Return the [X, Y] coordinate for the center point of the cell that contains the specified text.  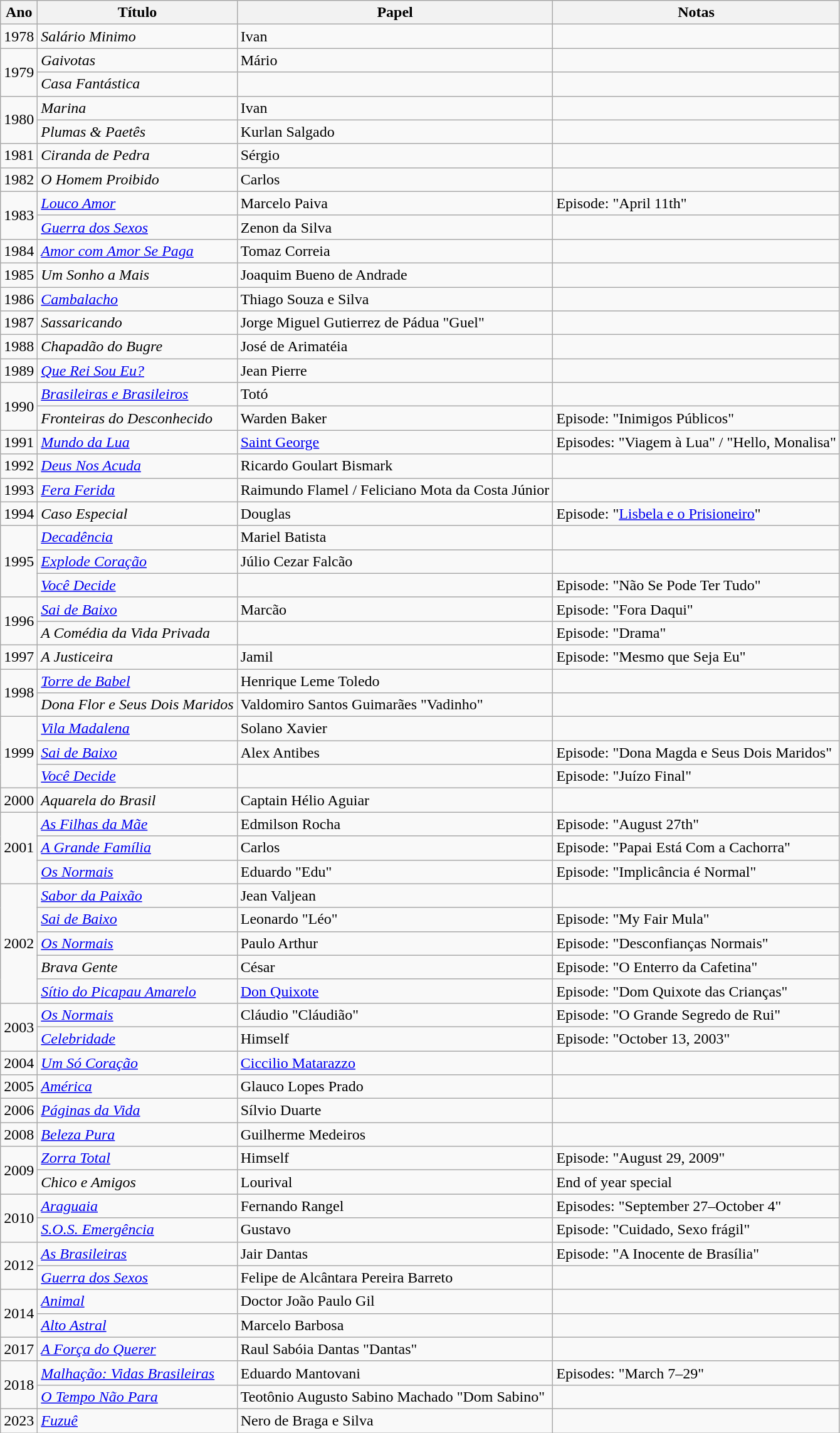
Zorra Total [137, 1158]
Episode: "O Grande Segredo de Rui" [696, 1015]
Lourival [395, 1182]
1999 [19, 753]
As Filhas da Mãe [137, 824]
Brava Gente [137, 967]
2001 [19, 848]
Alex Antibes [395, 753]
Amor com Amor Se Paga [137, 251]
Raul Sabóia Dantas "Dantas" [395, 1349]
2006 [19, 1111]
Páginas da Vida [137, 1111]
Episodes: "September 27–October 4" [696, 1206]
1987 [19, 323]
Episode: "My Fair Mula" [696, 919]
2017 [19, 1349]
Zenon da Silva [395, 227]
A Força do Querer [137, 1349]
1986 [19, 299]
Alto Astral [137, 1325]
2005 [19, 1087]
2018 [19, 1385]
Brasileiras e Brasileiros [137, 394]
2003 [19, 1027]
Gaivotas [137, 60]
Edmilson Rocha [395, 824]
O Homem Proibido [137, 179]
Ciranda de Pedra [137, 156]
Episode: "Não Se Pode Ter Tudo" [696, 585]
Gustavo [395, 1230]
Casa Fantástica [137, 84]
Sabor da Paixão [137, 896]
Plumas & Paetês [137, 132]
Episode: "O Enterro da Cafetina" [696, 967]
Episode: "Mesmo que Seja Eu" [696, 657]
Título [137, 13]
Notas [696, 13]
Sérgio [395, 156]
1989 [19, 371]
2000 [19, 800]
Fera Ferida [137, 490]
Aquarela do Brasil [137, 800]
Leonardo "Léo" [395, 919]
Episode: "Implicância é Normal" [696, 872]
1980 [19, 120]
Cambalacho [137, 299]
Episode: "Fora Daqui" [696, 609]
Kurlan Salgado [395, 132]
1990 [19, 406]
Vila Madalena [137, 729]
A Justiceira [137, 657]
As Brasileiras [137, 1254]
1985 [19, 275]
1994 [19, 514]
Episode: "Lisbela e o Prisioneiro" [696, 514]
Chapadão do Bugre [137, 347]
Episode: "April 11th" [696, 203]
Solano Xavier [395, 729]
Episode: "Dona Magda e Seus Dois Maridos" [696, 753]
Don Quixote [395, 991]
Episode: "Cuidado, Sexo frágil" [696, 1230]
1992 [19, 466]
1979 [19, 72]
Episode: "August 27th" [696, 824]
Teotônio Augusto Sabino Machado "Dom Sabino" [395, 1397]
Episode: "Papai Está Com a Cachorra" [696, 848]
Dona Flor e Seus Dois Maridos [137, 705]
2014 [19, 1313]
Episodes: "Viagem à Lua" / "Hello, Monalisa" [696, 442]
Caso Especial [137, 514]
Marina [137, 108]
Torre de Babel [137, 680]
1995 [19, 561]
Fronteiras do Desconhecido [137, 418]
Papel [395, 13]
Paulo Arthur [395, 943]
1991 [19, 442]
Episode: "Juízo Final" [696, 776]
Beleza Pura [137, 1134]
Mundo da Lua [137, 442]
Sítio do Picapau Amarelo [137, 991]
Raimundo Flamel / Feliciano Mota da Costa Júnior [395, 490]
1984 [19, 251]
Cláudio "Cláudião" [395, 1015]
A Comédia da Vida Privada [137, 633]
Episode: "Inimigos Públicos" [696, 418]
Episode: "Drama" [696, 633]
2004 [19, 1063]
1996 [19, 621]
2010 [19, 1218]
Salário Minimo [137, 36]
Eduardo "Edu" [395, 872]
Episode: "Dom Quixote das Crianças" [696, 991]
Ricardo Goulart Bismark [395, 466]
Saint George [395, 442]
Ano [19, 13]
Episode: "A Inocente de Brasília" [696, 1254]
Um Sonho a Mais [137, 275]
Louco Amor [137, 203]
César [395, 967]
Celebridade [137, 1039]
Captain Hélio Aguiar [395, 800]
2009 [19, 1170]
1993 [19, 490]
Sassaricando [137, 323]
Tomaz Correia [395, 251]
S.O.S. Emergência [137, 1230]
Marcelo Barbosa [395, 1325]
Ciccilio Matarazzo [395, 1063]
Episode: "Desconfianças Normais" [696, 943]
Mário [395, 60]
Joaquim Bueno de Andrade [395, 275]
2002 [19, 943]
Marcão [395, 609]
Jorge Miguel Gutierrez de Pádua "Guel" [395, 323]
Malhação: Vidas Brasileiras [137, 1373]
1998 [19, 692]
Glauco Lopes Prado [395, 1087]
Thiago Souza e Silva [395, 299]
1982 [19, 179]
América [137, 1087]
Sílvio Duarte [395, 1111]
End of year special [696, 1182]
Mariel Batista [395, 537]
Jean Valjean [395, 896]
Jair Dantas [395, 1254]
Episode: "August 29, 2009" [696, 1158]
1983 [19, 215]
Henrique Leme Toledo [395, 680]
Jamil [395, 657]
Nero de Braga e Silva [395, 1420]
Guilherme Medeiros [395, 1134]
Valdomiro Santos Guimarães "Vadinho" [395, 705]
Eduardo Mantovani [395, 1373]
Doctor João Paulo Gil [395, 1301]
O Tempo Não Para [137, 1397]
Episode: "October 13, 2003" [696, 1039]
José de Arimatéia [395, 347]
Marcelo Paiva [395, 203]
2008 [19, 1134]
2023 [19, 1420]
Araguaia [137, 1206]
Fuzuê [137, 1420]
2012 [19, 1266]
Animal [137, 1301]
Felipe de Alcântara Pereira Barreto [395, 1277]
Que Rei Sou Eu? [137, 371]
Um Só Coração [137, 1063]
Douglas [395, 514]
Fernando Rangel [395, 1206]
1981 [19, 156]
Chico e Amigos [137, 1182]
Episodes: "March 7–29" [696, 1373]
Warden Baker [395, 418]
Jean Pierre [395, 371]
1978 [19, 36]
Totó [395, 394]
Deus Nos Acuda [137, 466]
1988 [19, 347]
Explode Coração [137, 561]
Júlio Cezar Falcão [395, 561]
Decadência [137, 537]
A Grande Família [137, 848]
1997 [19, 657]
